Extract the (X, Y) coordinate from the center of the cell holding the provided text.  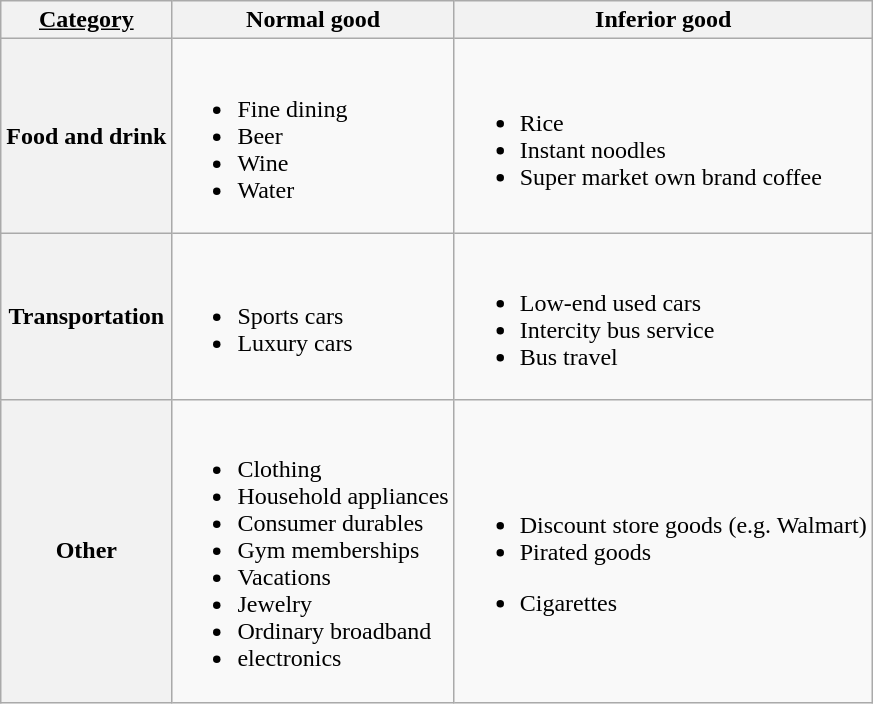
Fine diningBeerWineWater (313, 136)
Discount store goods (e.g. Walmart)Pirated goodsCigarettes (663, 551)
Other (86, 551)
Sports carsLuxury cars (313, 316)
Low-end used carsIntercity bus serviceBus travel (663, 316)
Transportation (86, 316)
Inferior good (663, 20)
RiceInstant noodlesSuper market own brand coffee (663, 136)
ClothingHousehold appliancesConsumer durablesGym membershipsVacationsJewelryOrdinary broadband electronics (313, 551)
Normal good (313, 20)
Category (86, 20)
Food and drink (86, 136)
